Detect which cell encompasses the target text, then output its [X, Y] center coordinate. 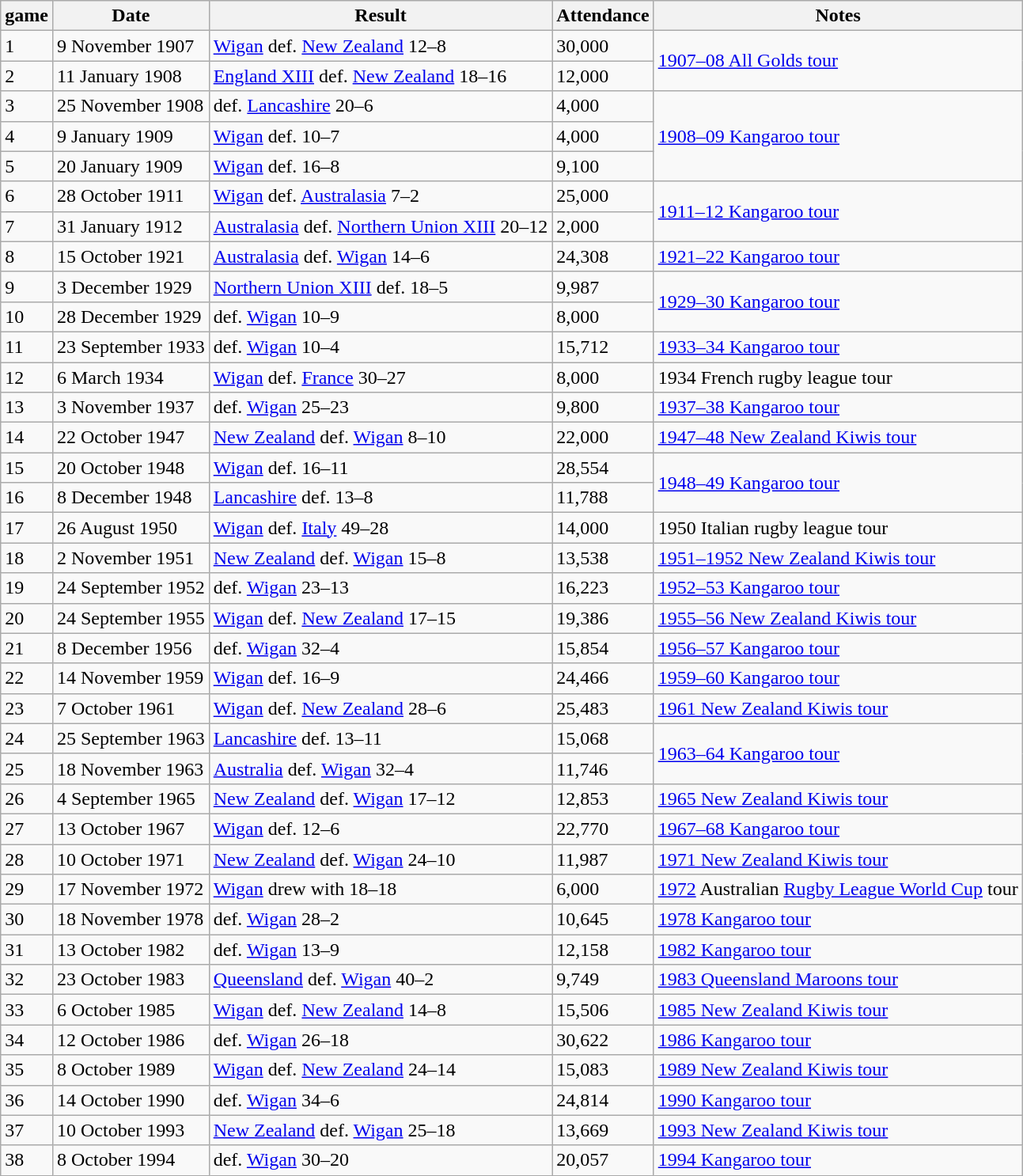
1956–57 Kangaroo tour [838, 648]
Wigan def. 16–9 [381, 678]
25 [27, 768]
1907–08 All Golds tour [838, 61]
38 [27, 1160]
10 October 1993 [131, 1130]
def. Wigan 26–18 [381, 1040]
15,068 [603, 738]
England XIII def. New Zealand 18–16 [381, 76]
21 [27, 648]
13,669 [603, 1130]
1950 Italian rugby league tour [838, 528]
1989 New Zealand Kiwis tour [838, 1070]
10 [27, 317]
18 [27, 558]
Wigan def. France 30–27 [381, 377]
22 [27, 678]
19,386 [603, 618]
Wigan def. 10–7 [381, 136]
1994 Kangaroo tour [838, 1160]
Notes [838, 16]
16 [27, 498]
Result [381, 16]
5 [27, 166]
22,770 [603, 829]
12,853 [603, 799]
9,800 [603, 408]
24,814 [603, 1100]
def. Wigan 23–13 [381, 588]
9 January 1909 [131, 136]
Wigan def. 16–8 [381, 166]
Attendance [603, 16]
def. Lancashire 20–6 [381, 106]
Northern Union XIII def. 18–5 [381, 286]
11,987 [603, 859]
23 [27, 708]
1993 New Zealand Kiwis tour [838, 1130]
12 [27, 377]
New Zealand def. Wigan 25–18 [381, 1130]
26 [27, 799]
1951–1952 New Zealand Kiwis tour [838, 558]
8 December 1956 [131, 648]
14 October 1990 [131, 1100]
1986 Kangaroo tour [838, 1040]
15,854 [603, 648]
Wigan drew with 18–18 [381, 890]
24 [27, 738]
1985 New Zealand Kiwis tour [838, 1010]
1978 Kangaroo tour [838, 920]
New Zealand def. Wigan 17–12 [381, 799]
13 [27, 408]
def. Wigan 10–9 [381, 317]
9 November 1907 [131, 46]
Wigan def. Italy 49–28 [381, 528]
29 [27, 890]
Wigan def. New Zealand 17–15 [381, 618]
24,308 [603, 256]
1937–38 Kangaroo tour [838, 408]
17 November 1972 [131, 890]
New Zealand def. Wigan 15–8 [381, 558]
12,158 [603, 950]
def. Wigan 32–4 [381, 648]
24 September 1955 [131, 618]
30,000 [603, 46]
1967–68 Kangaroo tour [838, 829]
7 [27, 226]
1934 French rugby league tour [838, 377]
30,622 [603, 1040]
2 [27, 76]
8 October 1989 [131, 1070]
13 October 1967 [131, 829]
14 [27, 438]
Lancashire def. 13–8 [381, 498]
13,538 [603, 558]
9 [27, 286]
20 [27, 618]
18 November 1978 [131, 920]
1983 Queensland Maroons tour [838, 980]
Wigan def. New Zealand 24–14 [381, 1070]
10,645 [603, 920]
26 August 1950 [131, 528]
Australasia def. Wigan 14–6 [381, 256]
18 November 1963 [131, 768]
15 October 1921 [131, 256]
17 [27, 528]
9,987 [603, 286]
15 [27, 468]
Wigan def. 12–6 [381, 829]
23 September 1933 [131, 347]
9,100 [603, 166]
Wigan def. New Zealand 28–6 [381, 708]
30 [27, 920]
25,000 [603, 196]
1955–56 New Zealand Kiwis tour [838, 618]
28,554 [603, 468]
Wigan def. New Zealand 12–8 [381, 46]
10 October 1971 [131, 859]
Australia def. Wigan 32–4 [381, 768]
1947–48 New Zealand Kiwis tour [838, 438]
game [27, 16]
1965 New Zealand Kiwis tour [838, 799]
3 [27, 106]
25,483 [603, 708]
14,000 [603, 528]
1933–34 Kangaroo tour [838, 347]
Wigan def. 16–11 [381, 468]
27 [27, 829]
def. Wigan 25–23 [381, 408]
8 October 1994 [131, 1160]
3 December 1929 [131, 286]
15,712 [603, 347]
12,000 [603, 76]
14 November 1959 [131, 678]
6 [27, 196]
Lancashire def. 13–11 [381, 738]
1961 New Zealand Kiwis tour [838, 708]
8 [27, 256]
def. Wigan 30–20 [381, 1160]
28 October 1911 [131, 196]
1982 Kangaroo tour [838, 950]
Wigan def. New Zealand 14–8 [381, 1010]
1921–22 Kangaroo tour [838, 256]
def. Wigan 13–9 [381, 950]
25 September 1963 [131, 738]
11 [27, 347]
1990 Kangaroo tour [838, 1100]
1963–64 Kangaroo tour [838, 753]
6 October 1985 [131, 1010]
1971 New Zealand Kiwis tour [838, 859]
36 [27, 1100]
New Zealand def. Wigan 24–10 [381, 859]
def. Wigan 34–6 [381, 1100]
37 [27, 1130]
Date [131, 16]
24,466 [603, 678]
4 [27, 136]
23 October 1983 [131, 980]
1952–53 Kangaroo tour [838, 588]
def. Wigan 10–4 [381, 347]
1959–60 Kangaroo tour [838, 678]
24 September 1952 [131, 588]
8 December 1948 [131, 498]
34 [27, 1040]
15,506 [603, 1010]
6 March 1934 [131, 377]
22 October 1947 [131, 438]
3 November 1937 [131, 408]
1908–09 Kangaroo tour [838, 136]
25 November 1908 [131, 106]
22,000 [603, 438]
New Zealand def. Wigan 8–10 [381, 438]
1948–49 Kangaroo tour [838, 483]
11,788 [603, 498]
7 October 1961 [131, 708]
4 September 1965 [131, 799]
9,749 [603, 980]
15,083 [603, 1070]
6,000 [603, 890]
2,000 [603, 226]
2 November 1951 [131, 558]
28 December 1929 [131, 317]
1911–12 Kangaroo tour [838, 211]
1929–30 Kangaroo tour [838, 302]
def. Wigan 28–2 [381, 920]
1972 Australian Rugby League World Cup tour [838, 890]
12 October 1986 [131, 1040]
28 [27, 859]
13 October 1982 [131, 950]
20 January 1909 [131, 166]
31 [27, 950]
Australasia def. Northern Union XIII 20–12 [381, 226]
Queensland def. Wigan 40–2 [381, 980]
20 October 1948 [131, 468]
31 January 1912 [131, 226]
35 [27, 1070]
19 [27, 588]
Wigan def. Australasia 7–2 [381, 196]
33 [27, 1010]
20,057 [603, 1160]
11,746 [603, 768]
16,223 [603, 588]
32 [27, 980]
1 [27, 46]
11 January 1908 [131, 76]
